Identify which cell holds the provided text, then report its (x, y) central coordinate. 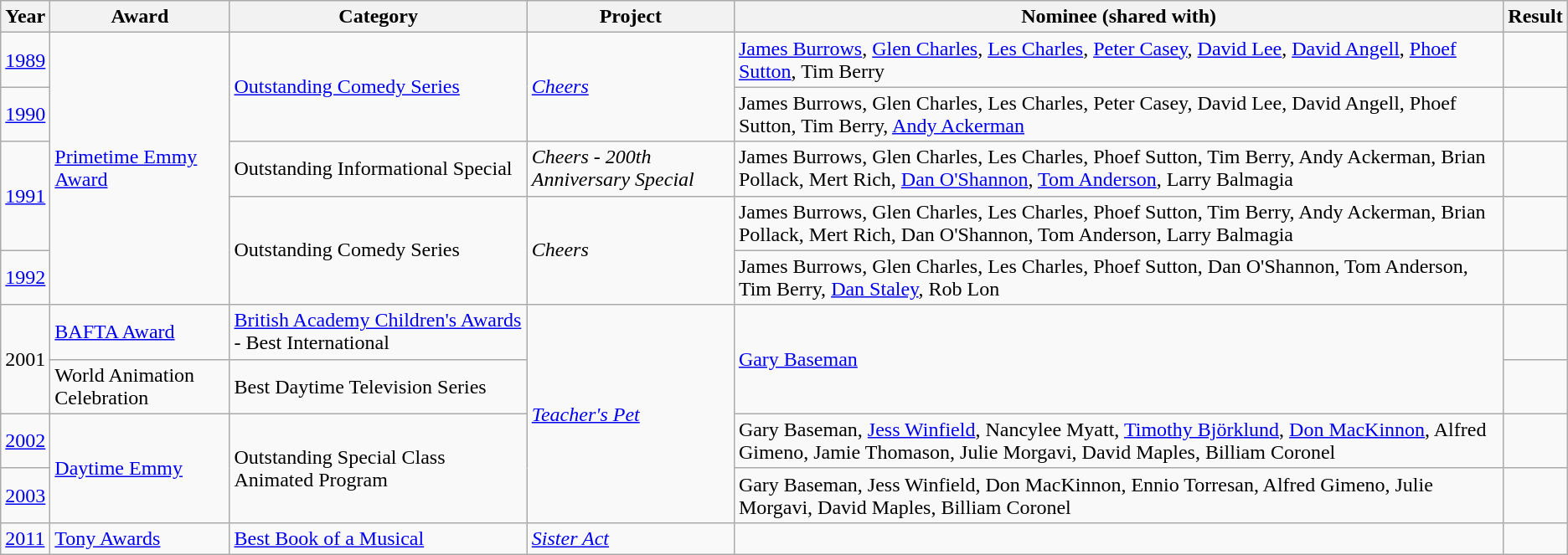
World Animation Celebration (140, 387)
Category (379, 17)
2011 (25, 538)
Project (630, 17)
2003 (25, 496)
James Burrows, Glen Charles, Les Charles, Peter Casey, David Lee, David Angell, Phoef Sutton, Tim Berry (1118, 60)
Cheers - 200th Anniversary Special (630, 169)
Year (25, 17)
British Academy Children's Awards - Best International (379, 331)
1992 (25, 278)
James Burrows, Glen Charles, Les Charles, Phoef Sutton, Dan O'Shannon, Tom Anderson, Tim Berry, Dan Staley, Rob Lon (1118, 278)
Best Book of a Musical (379, 538)
1990 (25, 114)
James Burrows, Glen Charles, Les Charles, Peter Casey, David Lee, David Angell, Phoef Sutton, Tim Berry, Andy Ackerman (1118, 114)
Best Daytime Television Series (379, 387)
Outstanding Special Class Animated Program (379, 468)
Daytime Emmy (140, 468)
Gary Baseman (1118, 359)
Teacher's Pet (630, 414)
2002 (25, 440)
Result (1535, 17)
1989 (25, 60)
1991 (25, 196)
Tony Awards (140, 538)
Award (140, 17)
Sister Act (630, 538)
2001 (25, 359)
Outstanding Informational Special (379, 169)
Gary Baseman, Jess Winfield, Don MacKinnon, Ennio Torresan, Alfred Gimeno, Julie Morgavi, David Maples, Billiam Coronel (1118, 496)
Primetime Emmy Award (140, 169)
BAFTA Award (140, 331)
Nominee (shared with) (1118, 17)
